Return (X, Y) of the center of cell containing provided text 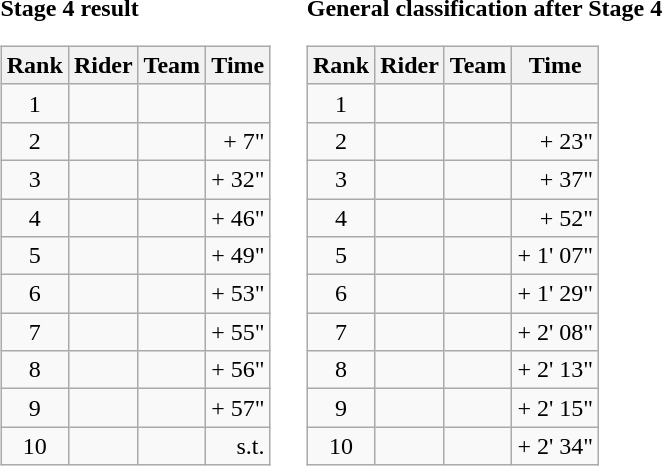
+ 46" (238, 217)
+ 37" (556, 179)
+ 52" (556, 217)
+ 53" (238, 294)
+ 7" (238, 141)
+ 2' 15" (556, 408)
+ 1' 29" (556, 294)
+ 2' 08" (556, 332)
+ 2' 34" (556, 446)
+ 1' 07" (556, 256)
+ 56" (238, 370)
+ 32" (238, 179)
+ 55" (238, 332)
s.t. (238, 446)
+ 49" (238, 256)
+ 2' 13" (556, 370)
+ 23" (556, 141)
+ 57" (238, 408)
